From the cell containing the given text, extract its center point as (X, Y) coordinate. 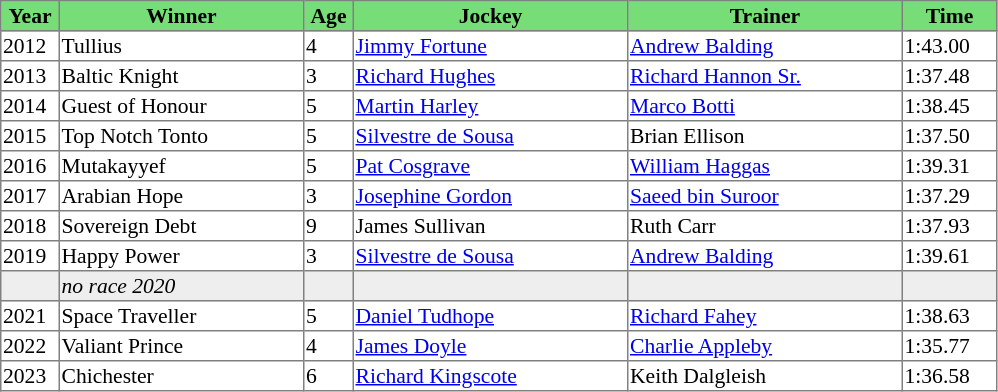
1:37.48 (949, 76)
1:38.45 (949, 106)
Marco Botti (765, 106)
Trainer (765, 16)
Saeed bin Suroor (765, 196)
Space Traveller (181, 316)
Guest of Honour (181, 106)
1:35.77 (949, 346)
no race 2020 (181, 286)
1:39.31 (949, 166)
Baltic Knight (181, 76)
2016 (30, 166)
2012 (30, 46)
Age (329, 16)
Richard Hughes (490, 76)
Josephine Gordon (490, 196)
Mutakayyef (181, 166)
1:37.29 (949, 196)
1:36.58 (949, 376)
2014 (30, 106)
1:43.00 (949, 46)
Jimmy Fortune (490, 46)
Keith Dalgleish (765, 376)
6 (329, 376)
Happy Power (181, 256)
Daniel Tudhope (490, 316)
Charlie Appleby (765, 346)
Jockey (490, 16)
Valiant Prince (181, 346)
James Sullivan (490, 226)
2022 (30, 346)
Pat Cosgrave (490, 166)
2019 (30, 256)
Richard Hannon Sr. (765, 76)
1:39.61 (949, 256)
1:38.63 (949, 316)
Ruth Carr (765, 226)
Top Notch Tonto (181, 136)
Richard Fahey (765, 316)
Time (949, 16)
Year (30, 16)
2017 (30, 196)
Martin Harley (490, 106)
1:37.50 (949, 136)
1:37.93 (949, 226)
Brian Ellison (765, 136)
2021 (30, 316)
Chichester (181, 376)
2023 (30, 376)
9 (329, 226)
Arabian Hope (181, 196)
James Doyle (490, 346)
2015 (30, 136)
William Haggas (765, 166)
Richard Kingscote (490, 376)
2018 (30, 226)
2013 (30, 76)
Sovereign Debt (181, 226)
Winner (181, 16)
Tullius (181, 46)
